Find where the given text appears and provide that cell's center as [X, Y] coordinate. 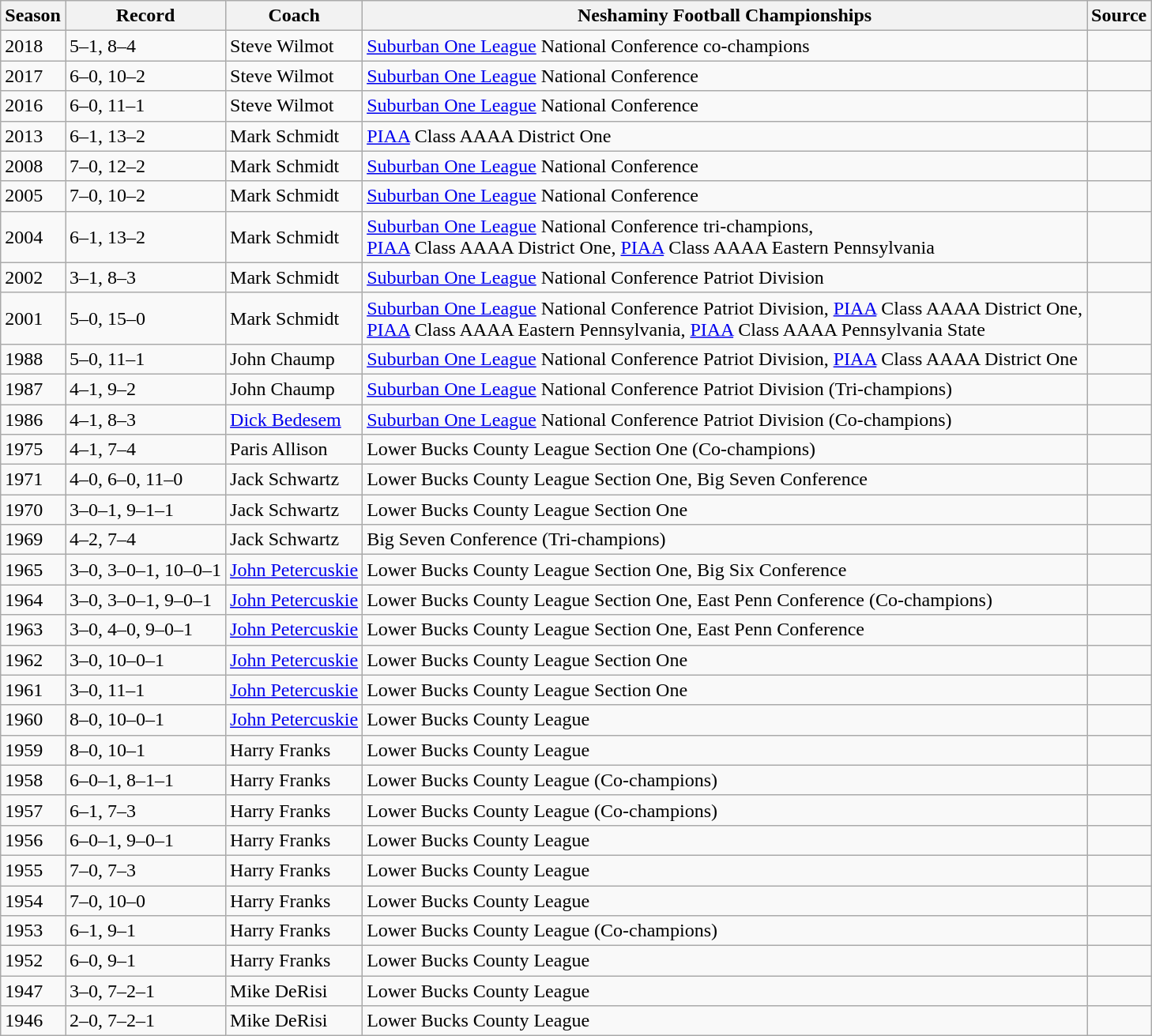
Coach [294, 16]
Record [145, 16]
3–0, 3–0–1, 10–0–1 [145, 570]
1952 [33, 961]
Lower Bucks County League Section One, Big Seven Conference [725, 480]
5–0, 11–1 [145, 359]
1970 [33, 510]
1986 [33, 420]
1965 [33, 570]
Paris Allison [294, 450]
2004 [33, 237]
PIAA Class AAAA District One [725, 136]
Lower Bucks County League Section One, East Penn Conference [725, 630]
3–1, 8–3 [145, 277]
8–0, 10–0–1 [145, 720]
2013 [33, 136]
7–0, 10–0 [145, 900]
Suburban One League National Conference tri-champions,PIAA Class AAAA District One, PIAA Class AAAA Eastern Pennsylvania [725, 237]
6–0, 11–1 [145, 106]
6–0, 10–2 [145, 76]
1954 [33, 900]
2008 [33, 166]
3–0, 10–0–1 [145, 660]
2017 [33, 76]
Source [1119, 16]
1955 [33, 870]
6–0–1, 9–0–1 [145, 840]
6–1, 9–1 [145, 931]
6–0, 9–1 [145, 961]
6–0–1, 8–1–1 [145, 780]
Neshaminy Football Championships [725, 16]
2–0, 7–2–1 [145, 1021]
1946 [33, 1021]
Suburban One League National Conference Patriot Division, PIAA Class AAAA District One [725, 359]
3–0, 3–0–1, 9–0–1 [145, 600]
7–0, 10–2 [145, 196]
1957 [33, 810]
1953 [33, 931]
Lower Bucks County League Section One, Big Six Conference [725, 570]
2016 [33, 106]
7–0, 12–2 [145, 166]
3–0–1, 9–1–1 [145, 510]
Dick Bedesem [294, 420]
4–1, 9–2 [145, 389]
2002 [33, 277]
6–1, 7–3 [145, 810]
8–0, 10–1 [145, 750]
1956 [33, 840]
4–1, 8–3 [145, 420]
1987 [33, 389]
1959 [33, 750]
1975 [33, 450]
2001 [33, 318]
Lower Bucks County League Section One (Co-champions) [725, 450]
Season [33, 16]
1971 [33, 480]
2005 [33, 196]
1969 [33, 540]
4–1, 7–4 [145, 450]
1947 [33, 991]
3–0, 11–1 [145, 690]
2018 [33, 46]
1964 [33, 600]
3–0, 7–2–1 [145, 991]
Suburban One League National Conference Patriot Division (Tri-champions) [725, 389]
7–0, 7–3 [145, 870]
3–0, 4–0, 9–0–1 [145, 630]
1958 [33, 780]
1960 [33, 720]
4–0, 6–0, 11–0 [145, 480]
Suburban One League National Conference Patriot Division [725, 277]
5–0, 15–0 [145, 318]
4–2, 7–4 [145, 540]
1961 [33, 690]
1963 [33, 630]
Big Seven Conference (Tri-champions) [725, 540]
5–1, 8–4 [145, 46]
Lower Bucks County League Section One, East Penn Conference (Co-champions) [725, 600]
1962 [33, 660]
Suburban One League National Conference Patriot Division (Co-champions) [725, 420]
1988 [33, 359]
Suburban One League National Conference co-champions [725, 46]
